Pinpoint the cell where the given text exists, returning its (X, Y) midpoint coordinate. 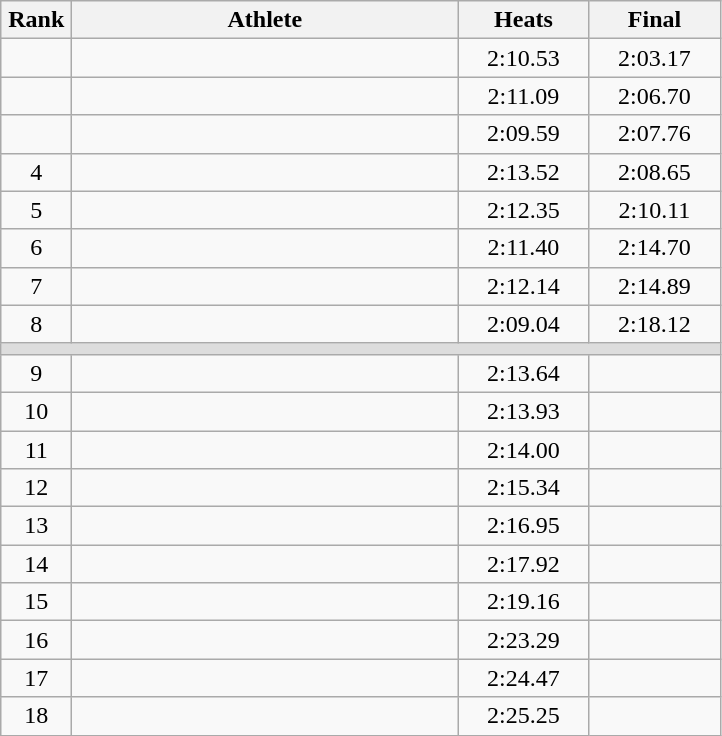
2:11.40 (524, 248)
6 (36, 248)
2:13.52 (524, 172)
2:16.95 (524, 526)
4 (36, 172)
Final (654, 20)
13 (36, 526)
7 (36, 286)
10 (36, 411)
2:15.34 (524, 488)
15 (36, 602)
16 (36, 640)
2:17.92 (524, 564)
Rank (36, 20)
2:14.70 (654, 248)
2:09.59 (524, 134)
2:10.53 (524, 58)
2:11.09 (524, 96)
2:08.65 (654, 172)
9 (36, 373)
2:12.35 (524, 210)
5 (36, 210)
2:24.47 (524, 678)
2:03.17 (654, 58)
Athlete (265, 20)
2:14.89 (654, 286)
8 (36, 324)
2:07.76 (654, 134)
18 (36, 716)
2:12.14 (524, 286)
11 (36, 449)
17 (36, 678)
12 (36, 488)
2:13.64 (524, 373)
2:25.25 (524, 716)
2:10.11 (654, 210)
2:06.70 (654, 96)
2:18.12 (654, 324)
14 (36, 564)
2:09.04 (524, 324)
2:13.93 (524, 411)
2:23.29 (524, 640)
Heats (524, 20)
2:19.16 (524, 602)
2:14.00 (524, 449)
